Output the (X, Y) coordinate of the center of the cell containing the given text.  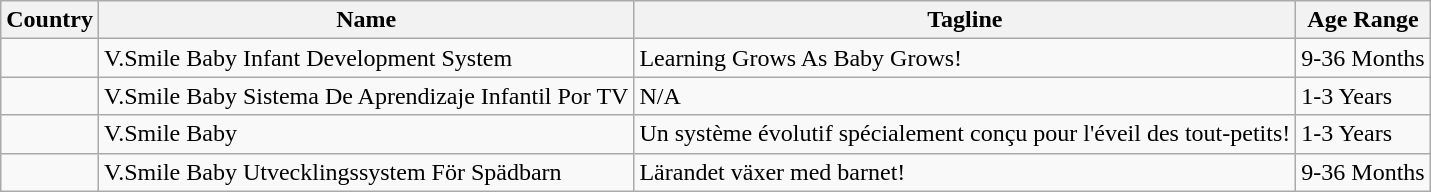
Age Range (1363, 20)
Name (366, 20)
V.Smile Baby Infant Development System (366, 58)
Lärandet växer med barnet! (965, 172)
Un système évolutif spécialement conçu pour l'éveil des tout-petits! (965, 134)
V.Smile Baby Sistema De Aprendizaje Infantil Por TV (366, 96)
Country (50, 20)
V.Smile Baby Utvecklingssystem För Spädbarn (366, 172)
V.Smile Baby (366, 134)
Learning Grows As Baby Grows! (965, 58)
N/A (965, 96)
Tagline (965, 20)
